Detect which cell encompasses the target text, then output its (X, Y) center coordinate. 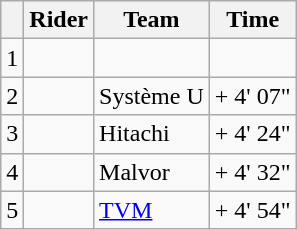
+ 4' 24" (252, 134)
Malvor (152, 172)
+ 4' 54" (252, 210)
Time (252, 20)
5 (12, 210)
+ 4' 32" (252, 172)
TVM (152, 210)
2 (12, 96)
1 (12, 58)
Team (152, 20)
Système U (152, 96)
Rider (59, 20)
Hitachi (152, 134)
3 (12, 134)
4 (12, 172)
+ 4' 07" (252, 96)
